Identify which cell holds the provided text, then report its (X, Y) central coordinate. 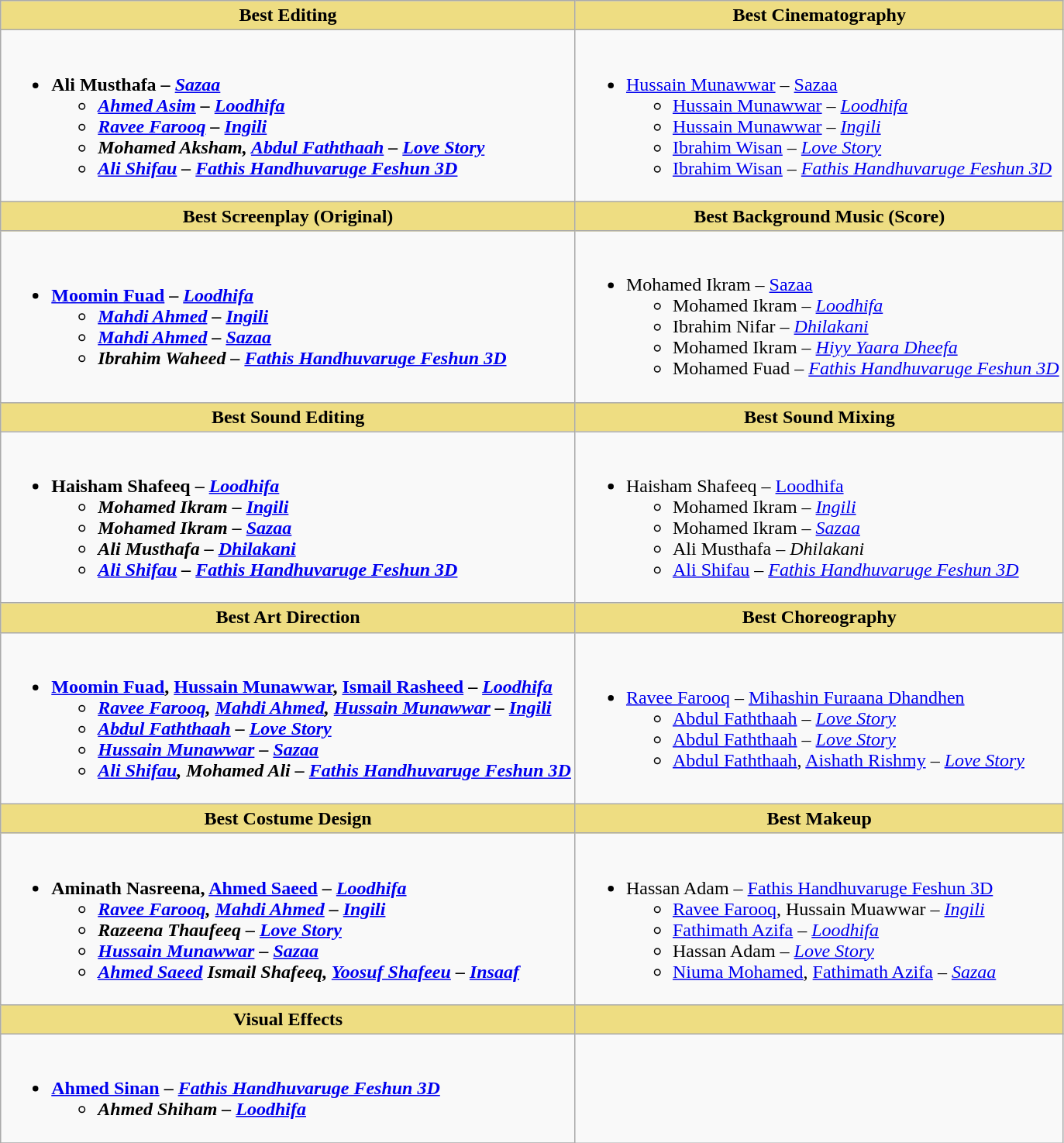
Best Editing (288, 15)
Best Background Music (Score) (819, 216)
Ahmed Sinan – Fathis Handhuvaruge Feshun 3DAhmed Shiham – Loodhifa (288, 1088)
Best Choreography (819, 618)
Hussain Munawwar – SazaaHussain Munawwar – LoodhifaHussain Munawwar – IngiliIbrahim Wisan – Love StoryIbrahim Wisan – Fathis Handhuvaruge Feshun 3D (819, 116)
Ali Musthafa – SazaaAhmed Asim – LoodhifaRavee Farooq – IngiliMohamed Aksham, Abdul Faththaah – Love StoryAli Shifau – Fathis Handhuvaruge Feshun 3D (288, 116)
Best Sound Mixing (819, 417)
Mohamed Ikram – SazaaMohamed Ikram – LoodhifaIbrahim Nifar – DhilakaniMohamed Ikram – Hiyy Yaara DheefaMohamed Fuad – Fathis Handhuvaruge Feshun 3D (819, 316)
Best Cinematography (819, 15)
Best Costume Design (288, 818)
Best Sound Editing (288, 417)
Visual Effects (288, 1019)
Moomin Fuad – LoodhifaMahdi Ahmed – IngiliMahdi Ahmed – SazaaIbrahim Waheed – Fathis Handhuvaruge Feshun 3D (288, 316)
Best Art Direction (288, 618)
Ravee Farooq – Mihashin Furaana DhandhenAbdul Faththaah – Love StoryAbdul Faththaah – Love StoryAbdul Faththaah, Aishath Rishmy – Love Story (819, 718)
Best Makeup (819, 818)
Best Screenplay (Original) (288, 216)
